Output the [x, y] coordinate of the center of the cell containing the given text.  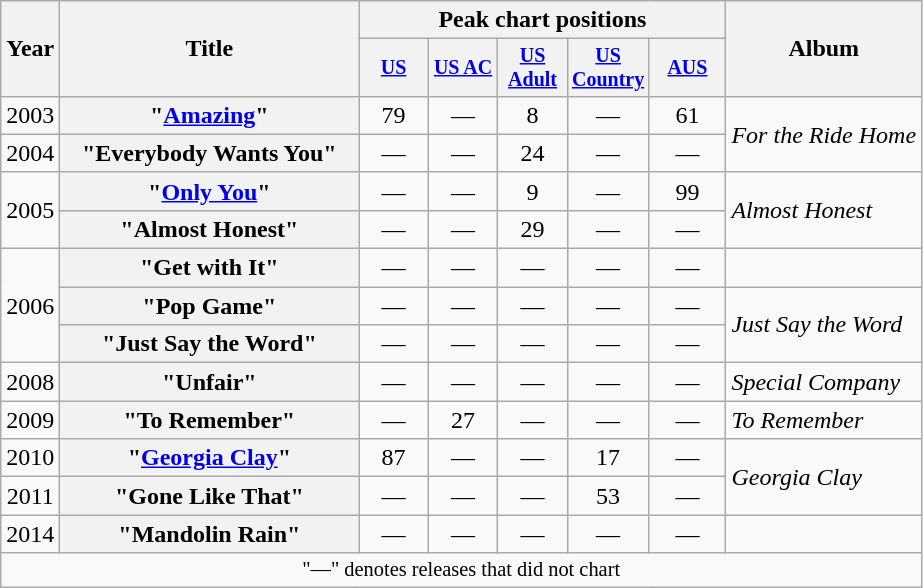
79 [394, 115]
"Pop Game" [210, 306]
Almost Honest [824, 210]
Just Say the Word [824, 325]
87 [394, 458]
61 [688, 115]
53 [608, 496]
Year [30, 49]
US AC [462, 68]
"Amazing" [210, 115]
2014 [30, 534]
24 [532, 153]
"Unfair" [210, 382]
2006 [30, 306]
2010 [30, 458]
"Just Say the Word" [210, 344]
9 [532, 191]
Special Company [824, 382]
2008 [30, 382]
"Gone Like That" [210, 496]
17 [608, 458]
27 [462, 420]
29 [532, 229]
"Get with It" [210, 268]
Title [210, 49]
Peak chart positions [542, 20]
"Everybody Wants You" [210, 153]
2004 [30, 153]
"Almost Honest" [210, 229]
USAdult [532, 68]
Album [824, 49]
US [394, 68]
For the Ride Home [824, 134]
"Georgia Clay" [210, 458]
2005 [30, 210]
99 [688, 191]
"To Remember" [210, 420]
AUS [688, 68]
2009 [30, 420]
2003 [30, 115]
Georgia Clay [824, 477]
"—" denotes releases that did not chart [462, 570]
To Remember [824, 420]
"Mandolin Rain" [210, 534]
"Only You" [210, 191]
US Country [608, 68]
8 [532, 115]
2011 [30, 496]
